Provide the (X, Y) coordinate of the cell's center where the given text is located.  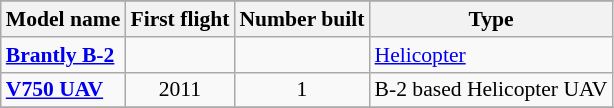
1 (302, 90)
V750 UAV (64, 90)
B-2 based Helicopter UAV (492, 90)
2011 (180, 90)
First flight (180, 19)
Helicopter (492, 55)
Number built (302, 19)
Type (492, 19)
Brantly B-2 (64, 55)
Model name (64, 19)
